Capture the cell that displays the provided text and extract its (X, Y) central coordinate. 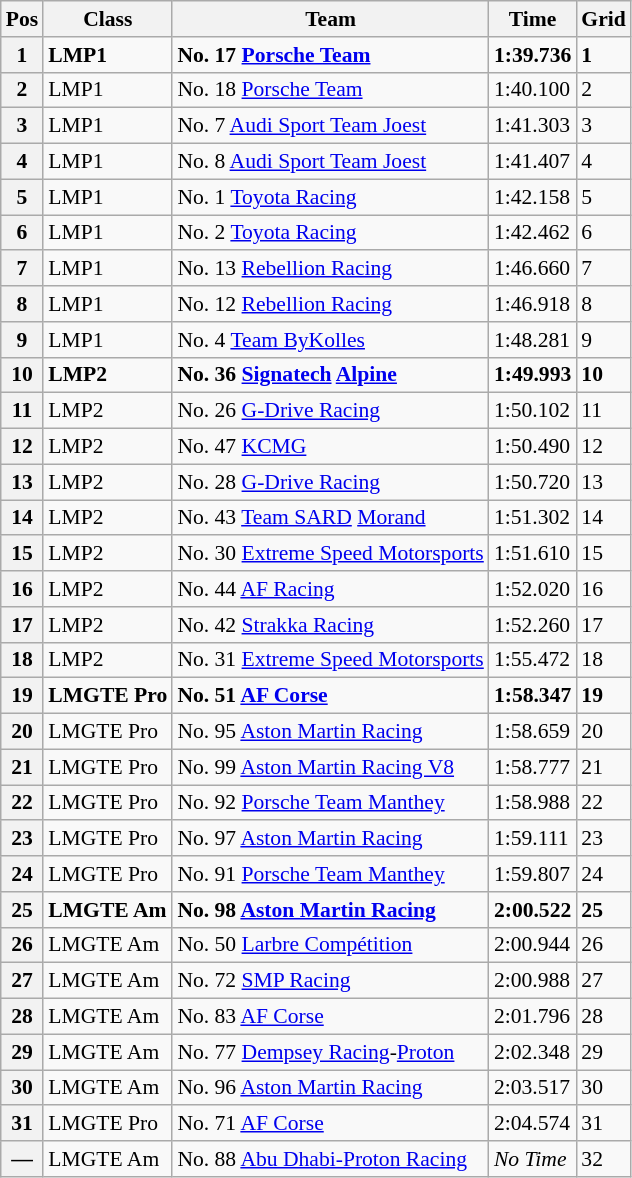
2:02.348 (532, 1052)
No. 4 Team ByKolles (330, 340)
Team (330, 19)
No. 30 Extreme Speed Motorsports (330, 554)
32 (604, 1159)
1:49.993 (532, 375)
No. 26 G-Drive Racing (330, 411)
No Time (532, 1159)
1:59.807 (532, 874)
1:48.281 (532, 340)
No. 47 KCMG (330, 447)
No. 96 Aston Martin Racing (330, 1088)
2:00.944 (532, 945)
No. 91 Porsche Team Manthey (330, 874)
No. 83 AF Corse (330, 1017)
No. 44 AF Racing (330, 589)
No. 8 Audi Sport Team Joest (330, 162)
No. 50 Larbre Compétition (330, 945)
1:46.660 (532, 269)
1:51.610 (532, 554)
1:40.100 (532, 90)
No. 88 Abu Dhabi-Proton Racing (330, 1159)
No. 97 Aston Martin Racing (330, 839)
1:42.462 (532, 233)
1:41.303 (532, 126)
No. 99 Aston Martin Racing V8 (330, 767)
— (22, 1159)
1:58.659 (532, 732)
No. 42 Strakka Racing (330, 625)
No. 12 Rebellion Racing (330, 304)
1:42.158 (532, 197)
No. 36 Signatech Alpine (330, 375)
No. 1 Toyota Racing (330, 197)
1:39.736 (532, 55)
1:46.918 (532, 304)
Class (108, 19)
2:03.517 (532, 1088)
1:52.020 (532, 589)
No. 95 Aston Martin Racing (330, 732)
1:58.988 (532, 803)
No. 51 AF Corse (330, 696)
No. 98 Aston Martin Racing (330, 910)
1:59.111 (532, 839)
No. 13 Rebellion Racing (330, 269)
No. 92 Porsche Team Manthey (330, 803)
No. 71 AF Corse (330, 1124)
Grid (604, 19)
1:50.720 (532, 482)
Time (532, 19)
No. 28 G-Drive Racing (330, 482)
No. 77 Dempsey Racing-Proton (330, 1052)
No. 7 Audi Sport Team Joest (330, 126)
2:04.574 (532, 1124)
1:50.102 (532, 411)
No. 2 Toyota Racing (330, 233)
1:50.490 (532, 447)
1:55.472 (532, 660)
No. 17 Porsche Team (330, 55)
1:41.407 (532, 162)
2:01.796 (532, 1017)
No. 43 Team SARD Morand (330, 518)
1:58.777 (532, 767)
2:00.988 (532, 981)
2:00.522 (532, 910)
No. 18 Porsche Team (330, 90)
No. 72 SMP Racing (330, 981)
Pos (22, 19)
1:58.347 (532, 696)
1:52.260 (532, 625)
No. 31 Extreme Speed Motorsports (330, 660)
1:51.302 (532, 518)
